For the text-containing cell, return its midpoint in (X, Y) coordinate format. 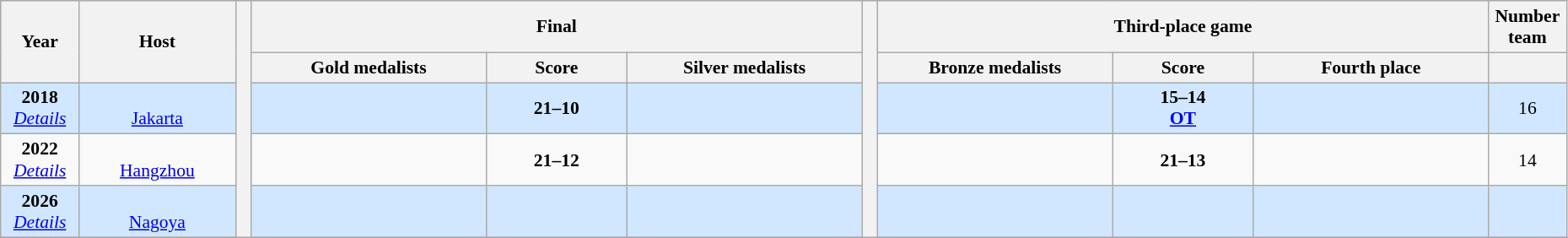
14 (1527, 160)
21–12 (557, 160)
Silver medalists (744, 68)
Bronze medalists (994, 68)
Third-place game (1183, 27)
Nagoya (158, 211)
Year (40, 42)
21–10 (557, 108)
Hangzhou (158, 160)
21–13 (1183, 160)
16 (1527, 108)
Host (158, 42)
15–14 OT (1183, 108)
Final (557, 27)
Gold medalists (369, 68)
2018 Details (40, 108)
2022 Details (40, 160)
2026 Details (40, 211)
Fourth place (1371, 68)
Jakarta (158, 108)
Number team (1527, 27)
